Return the [X, Y] coordinate for the center point of the cell that contains the specified text.  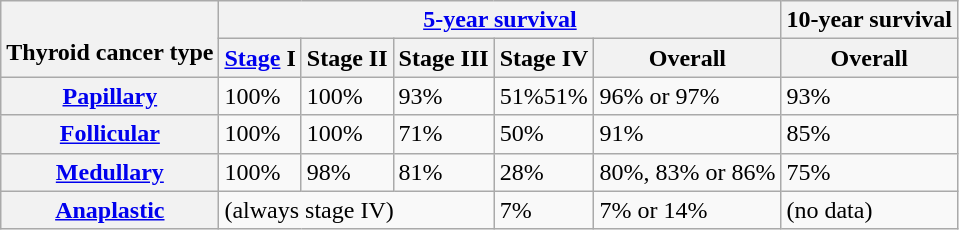
7% or 14% [688, 210]
75% [870, 172]
(no data) [870, 210]
98% [347, 172]
80%, 83% or 86% [688, 172]
5-year survival [500, 20]
Anaplastic [110, 210]
Stage III [444, 58]
28% [544, 172]
71% [444, 134]
Stage I [260, 58]
Stage IV [544, 58]
Follicular [110, 134]
Medullary [110, 172]
10-year survival [870, 20]
85% [870, 134]
50% [544, 134]
51%51% [544, 96]
7% [544, 210]
(always stage IV) [356, 210]
96% or 97% [688, 96]
Stage II [347, 58]
Papillary [110, 96]
91% [688, 134]
Thyroid cancer type [110, 39]
81% [444, 172]
